Return (x, y) of the center of cell containing provided text 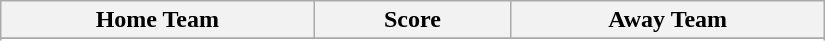
Home Team (158, 20)
Score (412, 20)
Away Team (668, 20)
